Determine the [X, Y] coordinate at the center of the cell enclosing the given text.  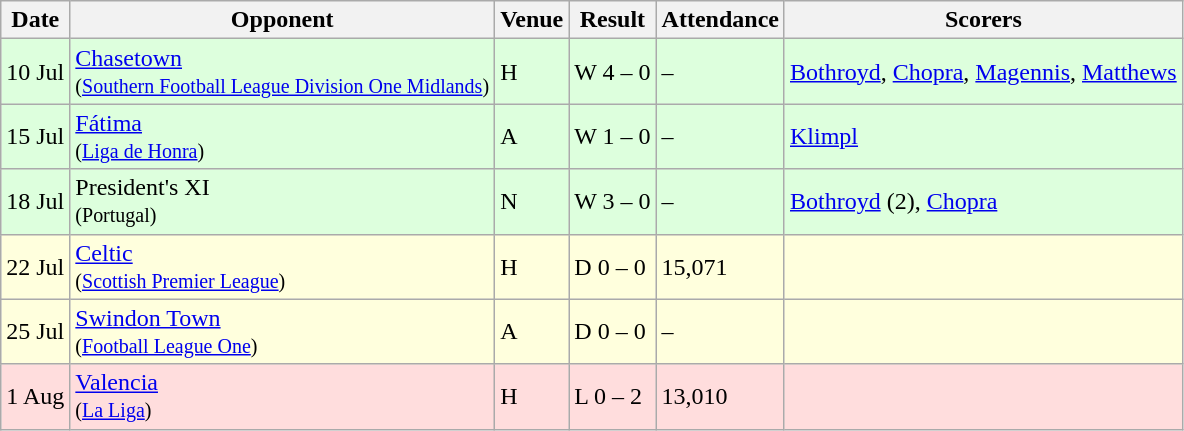
W 4 – 0 [612, 72]
15 Jul [36, 136]
25 Jul [36, 332]
18 Jul [36, 202]
Scorers [983, 20]
N [532, 202]
W 3 – 0 [612, 202]
President's XI(Portugal) [282, 202]
13,010 [720, 396]
Bothroyd (2), Chopra [983, 202]
Venue [532, 20]
15,071 [720, 266]
Fátima(Liga de Honra) [282, 136]
Opponent [282, 20]
1 Aug [36, 396]
W 1 – 0 [612, 136]
Result [612, 20]
Attendance [720, 20]
Klimpl [983, 136]
Valencia(La Liga) [282, 396]
Swindon Town(Football League One) [282, 332]
Celtic(Scottish Premier League) [282, 266]
22 Jul [36, 266]
10 Jul [36, 72]
Chasetown(Southern Football League Division One Midlands) [282, 72]
Bothroyd, Chopra, Magennis, Matthews [983, 72]
L 0 – 2 [612, 396]
Date [36, 20]
